Find where the given text appears and provide that cell's center as (x, y) coordinate. 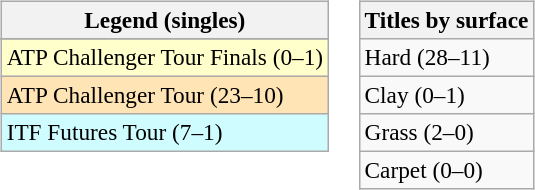
Titles by surface (446, 20)
Grass (2–0) (446, 133)
Clay (0–1) (446, 95)
Legend (singles) (164, 20)
ITF Futures Tour (7–1) (164, 133)
Carpet (0–0) (446, 171)
ATP Challenger Tour (23–10) (164, 95)
Hard (28–11) (446, 57)
ATP Challenger Tour Finals (0–1) (164, 57)
